Pinpoint the cell where the given text exists, returning its [x, y] midpoint coordinate. 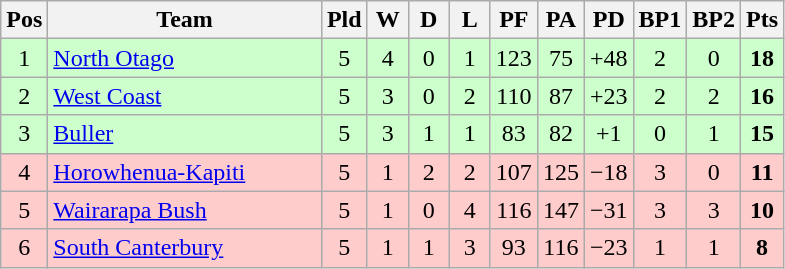
D [428, 20]
125 [560, 172]
83 [514, 134]
93 [514, 248]
18 [762, 58]
PA [560, 20]
BP2 [714, 20]
BP1 [660, 20]
Pts [762, 20]
Pld [344, 20]
Team [185, 20]
PF [514, 20]
6 [24, 248]
110 [514, 96]
−23 [608, 248]
10 [762, 210]
Horowhenua-Kapiti [185, 172]
+23 [608, 96]
West Coast [185, 96]
11 [762, 172]
87 [560, 96]
W [388, 20]
107 [514, 172]
Pos [24, 20]
16 [762, 96]
Wairarapa Bush [185, 210]
L [470, 20]
+1 [608, 134]
15 [762, 134]
−18 [608, 172]
8 [762, 248]
North Otago [185, 58]
Buller [185, 134]
123 [514, 58]
PD [608, 20]
75 [560, 58]
−31 [608, 210]
+48 [608, 58]
147 [560, 210]
South Canterbury [185, 248]
82 [560, 134]
